Extract the [X, Y] coordinate from the center of the cell holding the provided text.  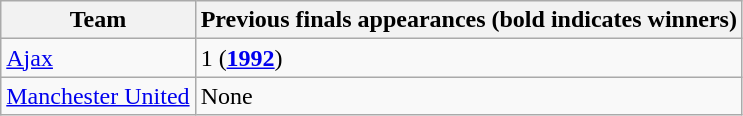
1 (1992) [468, 58]
Ajax [98, 58]
None [468, 96]
Team [98, 20]
Manchester United [98, 96]
Previous finals appearances (bold indicates winners) [468, 20]
